Provide the [x, y] coordinate of the cell's center where the given text is located.  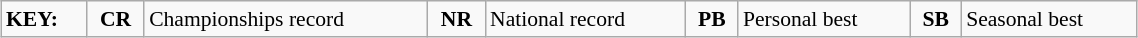
KEY: [44, 19]
Championships record [286, 19]
Seasonal best [1049, 19]
National record [586, 19]
PB [712, 19]
NR [456, 19]
SB [936, 19]
CR [116, 19]
Personal best [824, 19]
